Extract the [x, y] coordinate from the center of the cell holding the provided text.  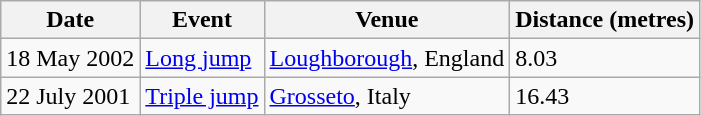
Date [70, 20]
16.43 [605, 96]
8.03 [605, 58]
Event [202, 20]
Triple jump [202, 96]
Distance (metres) [605, 20]
Venue [387, 20]
18 May 2002 [70, 58]
Grosseto, Italy [387, 96]
22 July 2001 [70, 96]
Loughborough, England [387, 58]
Long jump [202, 58]
